Capture the cell that displays the provided text and extract its (x, y) central coordinate. 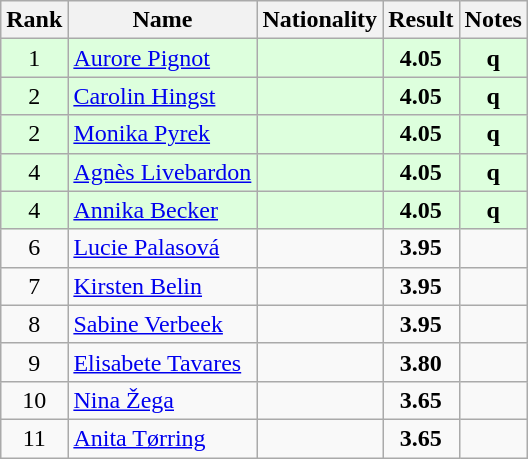
1 (34, 58)
Kirsten Belin (162, 286)
Elisabete Tavares (162, 362)
Lucie Palasová (162, 248)
7 (34, 286)
Nina Žega (162, 400)
Anita Tørring (162, 438)
Name (162, 20)
Annika Becker (162, 210)
11 (34, 438)
Nationality (320, 20)
Monika Pyrek (162, 134)
6 (34, 248)
Aurore Pignot (162, 58)
Result (421, 20)
10 (34, 400)
Sabine Verbeek (162, 324)
3.80 (421, 362)
8 (34, 324)
Rank (34, 20)
Agnès Livebardon (162, 172)
9 (34, 362)
Notes (493, 20)
Carolin Hingst (162, 96)
